Locate the cell with the specified text and output its (X, Y) center coordinate. 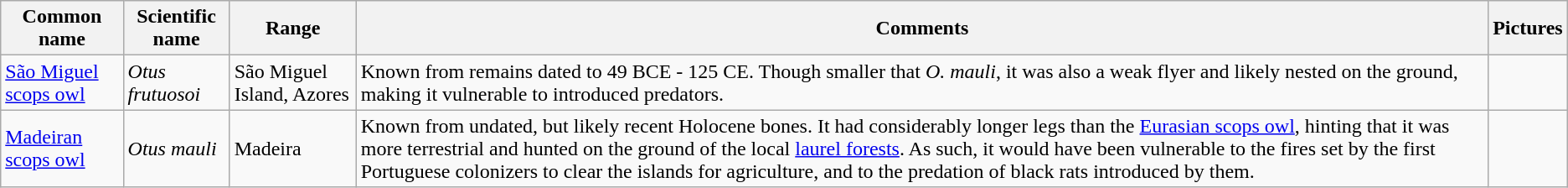
Range (293, 29)
São Miguel Island, Azores (293, 82)
Madeira (293, 149)
Comments (921, 29)
Pictures (1528, 29)
Otus mauli (176, 149)
São Miguel scops owl (62, 82)
Scientific name (176, 29)
Madeiran scops owl (62, 149)
Otus frutuosoi (176, 82)
Common name (62, 29)
